Find where the given text appears and provide that cell's center as [x, y] coordinate. 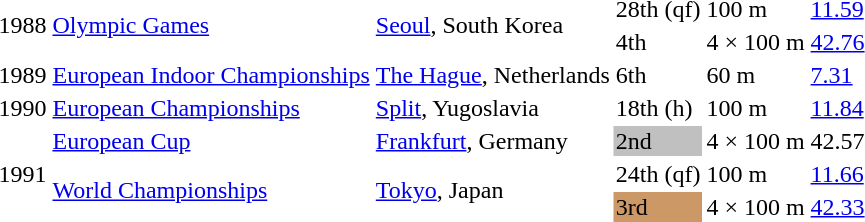
Tokyo, Japan [492, 190]
Split, Yugoslavia [492, 108]
18th (h) [658, 108]
European Indoor Championships [211, 75]
3rd [658, 207]
European Cup [211, 141]
World Championships [211, 190]
The Hague, Netherlands [492, 75]
European Championships [211, 108]
60 m [756, 75]
4th [658, 42]
2nd [658, 141]
Frankfurt, Germany [492, 141]
24th (qf) [658, 174]
6th [658, 75]
